Output the [x, y] coordinate of the center of the cell containing the given text.  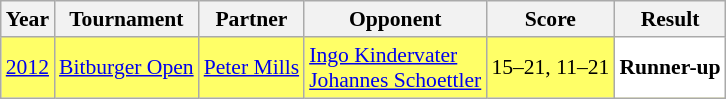
Runner-up [670, 68]
2012 [28, 68]
Tournament [126, 19]
Partner [252, 19]
Result [670, 19]
Score [550, 19]
Year [28, 19]
Ingo Kindervater Johannes Schoettler [395, 68]
Peter Mills [252, 68]
Opponent [395, 19]
15–21, 11–21 [550, 68]
Bitburger Open [126, 68]
